Capture the cell that displays the provided text and extract its (X, Y) central coordinate. 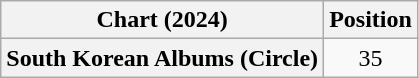
South Korean Albums (Circle) (162, 58)
Chart (2024) (162, 20)
Position (371, 20)
35 (371, 58)
